Provide the (X, Y) coordinate of the cell's center where the given text is located.  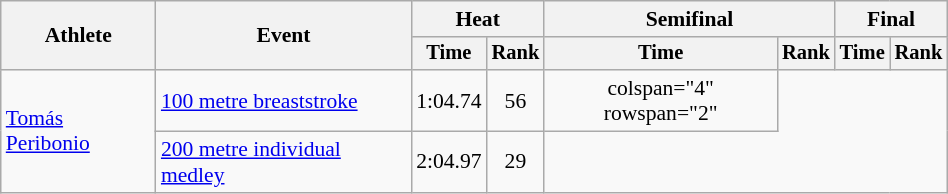
100 metre breaststroke (284, 100)
colspan="4" rowspan="2" (660, 100)
Event (284, 36)
200 metre individual medley (284, 162)
Heat (478, 19)
Final (892, 19)
Tomás Peribonio (78, 131)
Athlete (78, 36)
29 (516, 162)
2:04.97 (448, 162)
Semifinal (690, 19)
56 (516, 100)
1:04.74 (448, 100)
